Detect which cell encompasses the target text, then output its (x, y) center coordinate. 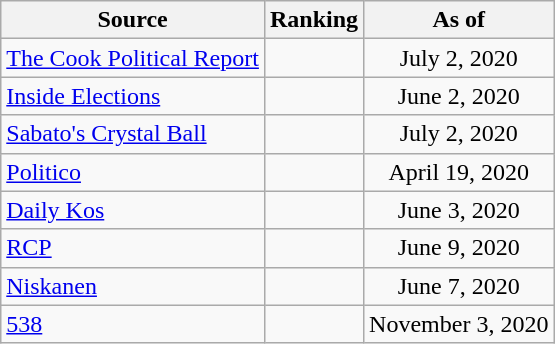
June 3, 2020 (459, 210)
November 3, 2020 (459, 324)
June 2, 2020 (459, 96)
RCP (133, 248)
June 9, 2020 (459, 248)
June 7, 2020 (459, 286)
Sabato's Crystal Ball (133, 134)
Source (133, 20)
Niskanen (133, 286)
As of (459, 20)
Daily Kos (133, 210)
The Cook Political Report (133, 58)
538 (133, 324)
Inside Elections (133, 96)
Ranking (314, 20)
Politico (133, 172)
April 19, 2020 (459, 172)
